Scan for the cell matching the given text and deliver its (x, y) coordinate at center. 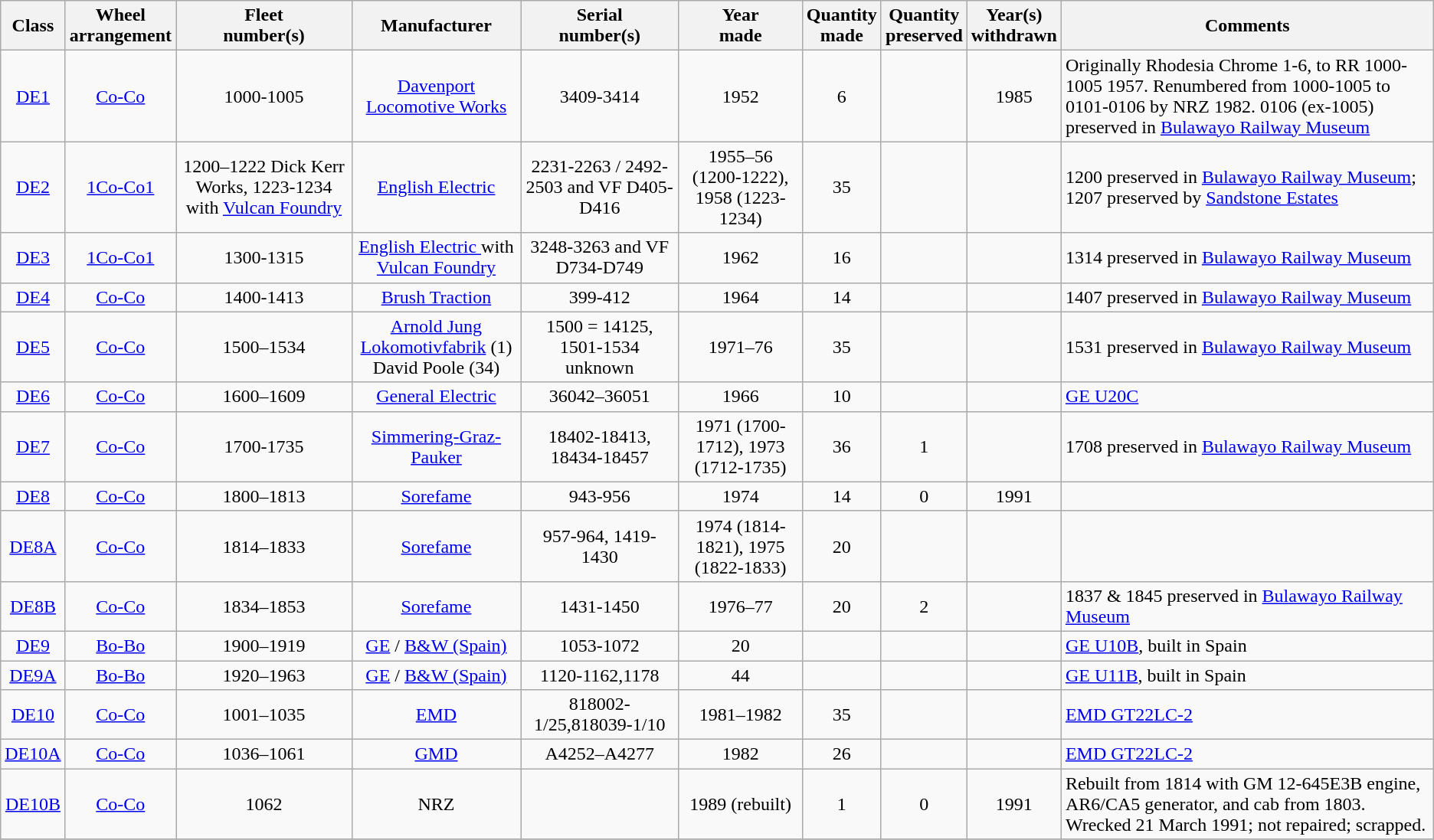
1834–1853 (264, 606)
GMD (436, 754)
Wheelarrangement (120, 26)
18402-18413, 18434-18457 (600, 446)
EMD (436, 715)
GE U20C (1247, 397)
3248-3263 and VF D734-D749 (600, 257)
1974 (1814-1821), 1975 (1822-1833) (740, 546)
General Electric (436, 397)
1800–1813 (264, 496)
1955–56 (1200-1222), 1958 (1223-1234) (740, 187)
1062 (264, 804)
NRZ (436, 804)
Year(s)withdrawn (1014, 26)
1053-1072 (600, 646)
6 (841, 96)
DE5 (33, 347)
DE8 (33, 496)
DE8A (33, 546)
A4252–A4277 (600, 754)
1001–1035 (264, 715)
Fleetnumber(s) (264, 26)
1407 preserved in Bulawayo Railway Museum (1247, 297)
3409-3414 (600, 96)
1400-1413 (264, 297)
1964 (740, 297)
1000-1005 (264, 96)
Class (33, 26)
Arnold Jung Lokomotivfabrik (1)David Poole (34) (436, 347)
1200–1222 Dick Kerr Works, 1223-1234 with Vulcan Foundry (264, 187)
2231-2263 / 2492-2503 and VF D405-D416 (600, 187)
1920–1963 (264, 675)
943-956 (600, 496)
1814–1833 (264, 546)
DE2 (33, 187)
1600–1609 (264, 397)
Quantitypreserved (924, 26)
Simmering-Graz-Pauker (436, 446)
36 (841, 446)
English Electric with Vulcan Foundry (436, 257)
DE9A (33, 675)
English Electric (436, 187)
1971 (1700-1712), 1973 (1712-1735) (740, 446)
1989 (rebuilt) (740, 804)
16 (841, 257)
1976–77 (740, 606)
1120-1162,1178 (600, 675)
Comments (1247, 26)
1971–76 (740, 347)
DE1 (33, 96)
DE4 (33, 297)
Rebuilt from 1814 with GM 12-645E3B engine, AR6/CA5 generator, and cab from 1803. Wrecked 21 March 1991; not repaired; scrapped. (1247, 804)
1300-1315 (264, 257)
26 (841, 754)
GE U11B, built in Spain (1247, 675)
1500 = 14125, 1501-1534 unknown (600, 347)
1500–1534 (264, 347)
Brush Traction (436, 297)
DE10 (33, 715)
1200 preserved in Bulawayo Railway Museum; 1207 preserved by Sandstone Estates (1247, 187)
818002-1/25,818039-1/10 (600, 715)
10 (841, 397)
DE6 (33, 397)
1962 (740, 257)
Quantitymade (841, 26)
Serialnumber(s) (600, 26)
DE8B (33, 606)
1314 preserved in Bulawayo Railway Museum (1247, 257)
36042–36051 (600, 397)
DE10B (33, 804)
1981–1982 (740, 715)
GE U10B, built in Spain (1247, 646)
1700-1735 (264, 446)
Davenport Locomotive Works (436, 96)
1900–1919 (264, 646)
399-412 (600, 297)
DE10A (33, 754)
Manufacturer (436, 26)
1708 preserved in Bulawayo Railway Museum (1247, 446)
1952 (740, 96)
44 (740, 675)
1531 preserved in Bulawayo Railway Museum (1247, 347)
DE7 (33, 446)
1036–1061 (264, 754)
957-964, 1419-1430 (600, 546)
1966 (740, 397)
1974 (740, 496)
1837 & 1845 preserved in Bulawayo Railway Museum (1247, 606)
1982 (740, 754)
DE3 (33, 257)
DE9 (33, 646)
1431-1450 (600, 606)
1985 (1014, 96)
2 (924, 606)
Yearmade (740, 26)
